From the cell containing the given text, extract its center point as (X, Y) coordinate. 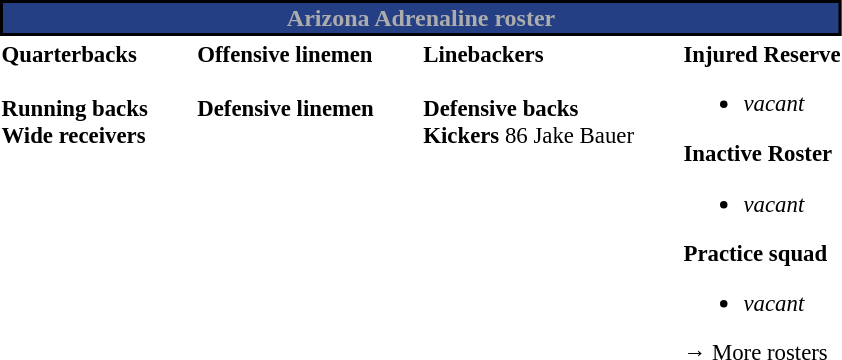
Arizona Adrenaline roster (421, 18)
